Pinpoint the cell where the given text exists, returning its [X, Y] midpoint coordinate. 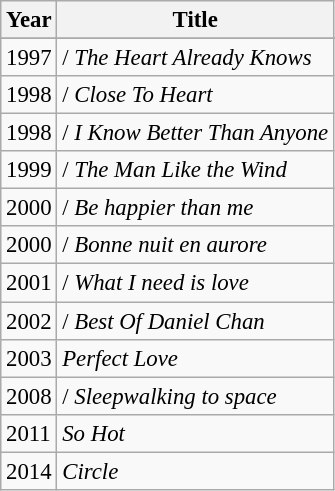
/ Close To Heart [196, 95]
2014 [29, 471]
/ The Heart Already Knows [196, 58]
Title [196, 20]
1997 [29, 58]
/ Bonne nuit en aurore [196, 245]
2008 [29, 396]
Circle [196, 471]
/ I Know Better Than Anyone [196, 133]
/ Sleepwalking to space [196, 396]
2002 [29, 321]
Perfect Love [196, 358]
So Hot [196, 433]
Year [29, 20]
/ Best Of Daniel Chan [196, 321]
2011 [29, 433]
2003 [29, 358]
/ The Man Like the Wind [196, 170]
/ Be happier than me [196, 208]
2001 [29, 283]
1999 [29, 170]
/ What I need is love [196, 283]
